Determine the (x, y) coordinate at the center of the cell enclosing the given text.  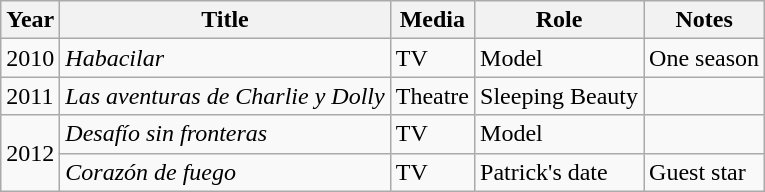
Media (432, 20)
Patrick's date (560, 172)
Corazón de fuego (225, 172)
2010 (30, 58)
Guest star (704, 172)
Theatre (432, 96)
Habacilar (225, 58)
Desafío sin fronteras (225, 134)
One season (704, 58)
Year (30, 20)
2012 (30, 153)
Las aventuras de Charlie y Dolly (225, 96)
Role (560, 20)
Sleeping Beauty (560, 96)
Title (225, 20)
Notes (704, 20)
2011 (30, 96)
